From the cell containing the given text, extract its center point as [x, y] coordinate. 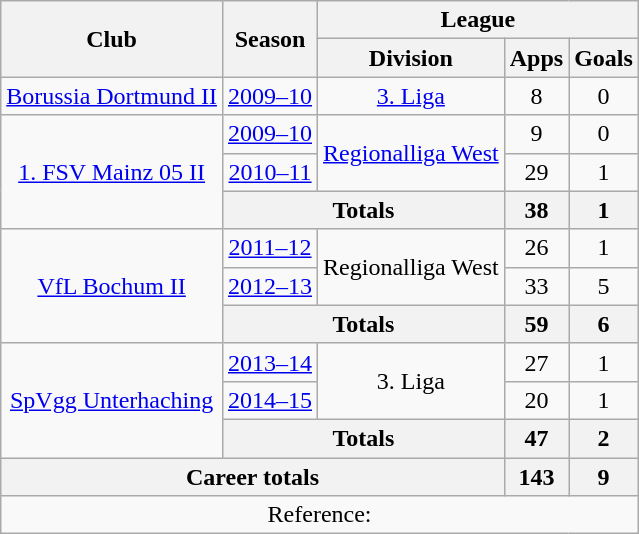
Club [112, 39]
Apps [536, 58]
Division [412, 58]
143 [536, 477]
2010–11 [270, 172]
2014–15 [270, 400]
SpVgg Unterhaching [112, 400]
2 [604, 438]
29 [536, 172]
Career totals [252, 477]
Borussia Dortmund II [112, 96]
1. FSV Mainz 05 II [112, 172]
38 [536, 210]
Goals [604, 58]
2013–14 [270, 362]
VfL Bochum II [112, 286]
20 [536, 400]
5 [604, 286]
Season [270, 39]
League [478, 20]
33 [536, 286]
6 [604, 324]
8 [536, 96]
2012–13 [270, 286]
2011–12 [270, 248]
59 [536, 324]
26 [536, 248]
47 [536, 438]
27 [536, 362]
Reference: [320, 515]
